Identify which cell holds the provided text, then report its [X, Y] central coordinate. 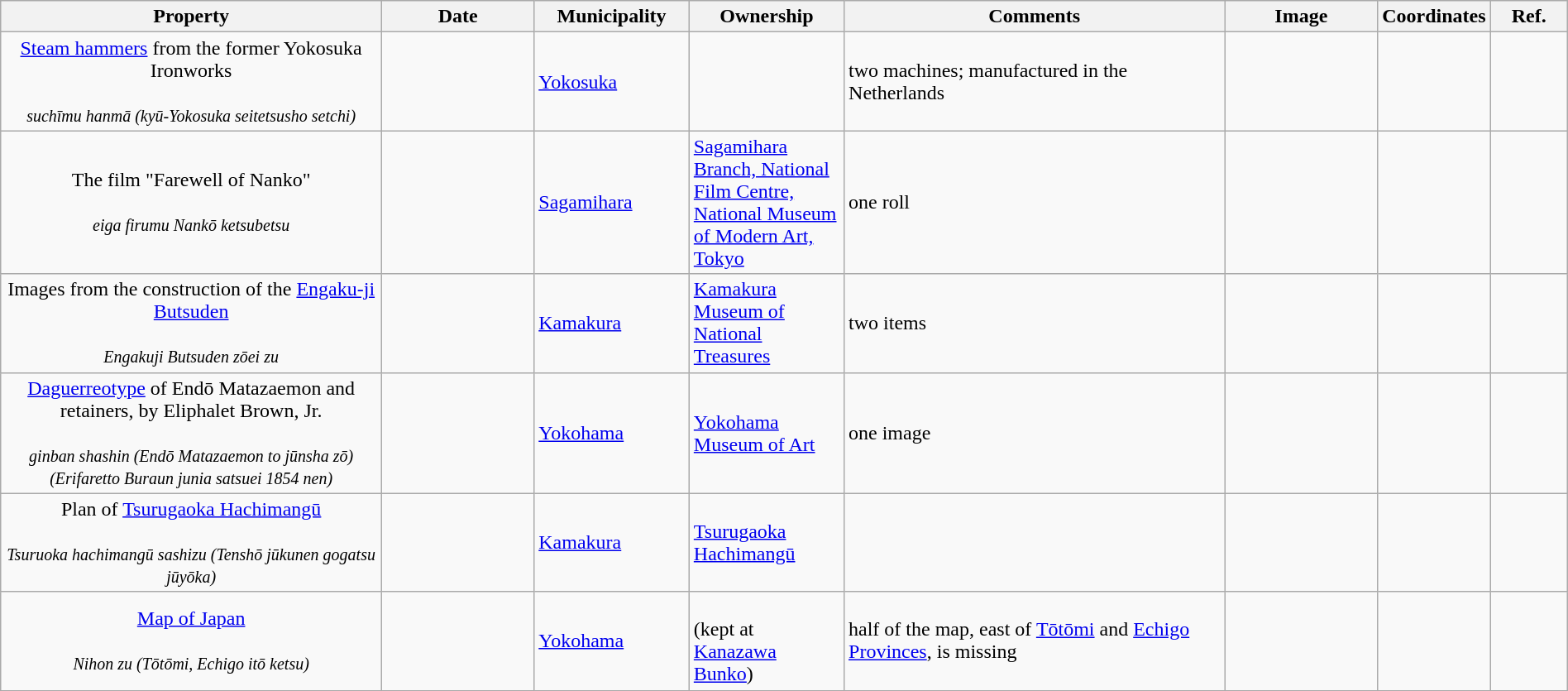
Comments [1035, 17]
Property [192, 17]
Sagamihara [612, 202]
Sagamihara Branch, National Film Centre, National Museum of Modern Art, Tokyo [766, 202]
Coordinates [1434, 17]
Images from the construction of the Engaku-ji ButsudenEngakuji Butsuden zōei zu [192, 323]
Date [458, 17]
Ownership [766, 17]
Image [1302, 17]
(kept at Kanazawa Bunko) [766, 641]
two items [1035, 323]
half of the map, east of Tōtōmi and Echigo Provinces, is missing [1035, 641]
Map of JapanNihon zu (Tōtōmi, Echigo itō ketsu) [192, 641]
one image [1035, 433]
Municipality [612, 17]
Ref. [1528, 17]
The film "Farewell of Nanko"eiga firumu Nankō ketsubetsu [192, 202]
one roll [1035, 202]
Tsurugaoka Hachimangū [766, 543]
Steam hammers from the former Yokosuka Ironworkssuchīmu hanmā (kyū-Yokosuka seitetsusho setchi) [192, 81]
Yokosuka [612, 81]
Yokohama Museum of Art [766, 433]
two machines; manufactured in the Netherlands [1035, 81]
Kamakura Museum of National Treasures [766, 323]
Plan of Tsurugaoka HachimangūTsuruoka hachimangū sashizu (Tenshō jūkunen gogatsu jūyōka) [192, 543]
